Detect which cell encompasses the target text, then output its [X, Y] center coordinate. 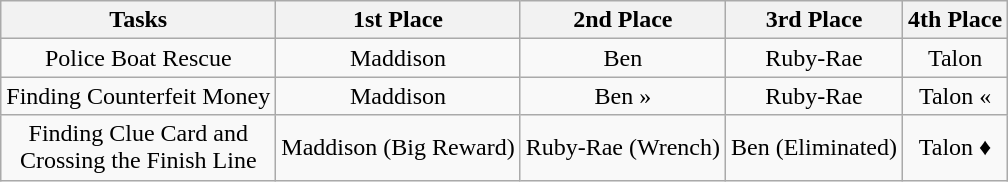
Talon [956, 58]
2nd Place [622, 20]
Police Boat Rescue [138, 58]
Maddison (Big Reward) [398, 148]
Talon ♦ [956, 148]
Talon « [956, 96]
Ben » [622, 96]
1st Place [398, 20]
3rd Place [814, 20]
4th Place [956, 20]
Finding Clue Card and Crossing the Finish Line [138, 148]
Tasks [138, 20]
Ben (Eliminated) [814, 148]
Finding Counterfeit Money [138, 96]
Ruby-Rae (Wrench) [622, 148]
Ben [622, 58]
